Identify which cell holds the provided text, then report its [x, y] central coordinate. 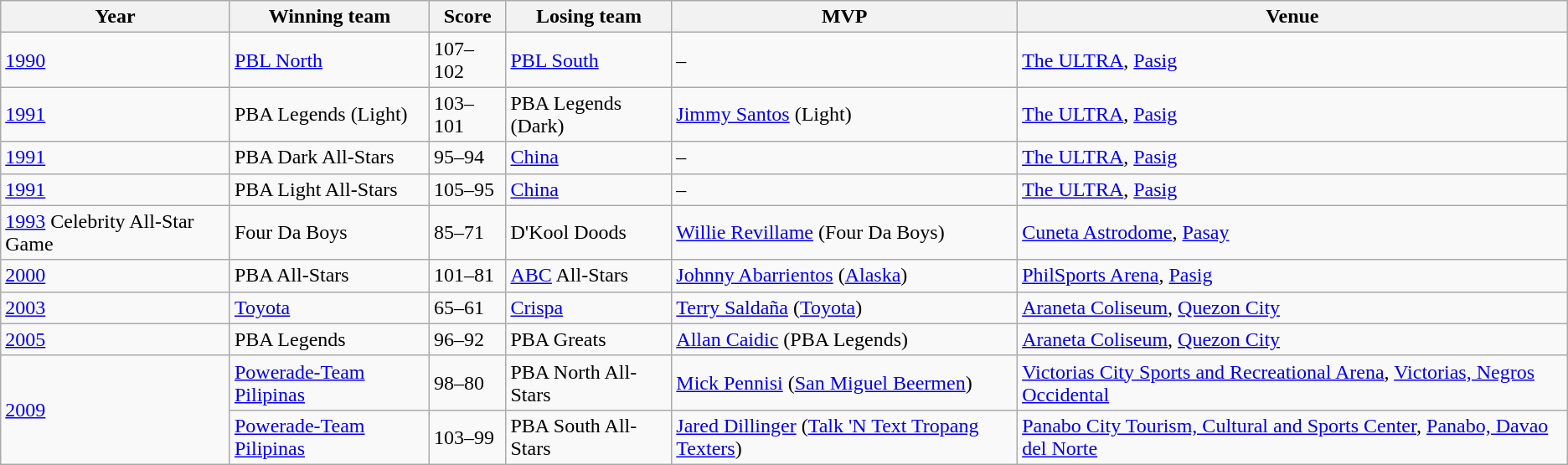
Venue [1293, 17]
PBL North [329, 60]
2009 [116, 410]
PBA Legends (Dark) [589, 114]
ABC All-Stars [589, 276]
Johnny Abarrientos (Alaska) [844, 276]
Four Da Boys [329, 233]
98–80 [467, 382]
Panabo City Tourism, Cultural and Sports Center, Panabo, Davao del Norte [1293, 437]
2005 [116, 339]
D'Kool Doods [589, 233]
1993 Celebrity All-Star Game [116, 233]
Crispa [589, 307]
PBA Light All-Stars [329, 189]
PBA All-Stars [329, 276]
2003 [116, 307]
PBA Legends (Light) [329, 114]
105–95 [467, 189]
PBL South [589, 60]
PBA South All-Stars [589, 437]
107–102 [467, 60]
PhilSports Arena, Pasig [1293, 276]
Score [467, 17]
PBA North All-Stars [589, 382]
Allan Caidic (PBA Legends) [844, 339]
96–92 [467, 339]
Victorias City Sports and Recreational Arena, Victorias, Negros Occidental [1293, 382]
Willie Revillame (Four Da Boys) [844, 233]
1990 [116, 60]
Jimmy Santos (Light) [844, 114]
Toyota [329, 307]
65–61 [467, 307]
PBA Legends [329, 339]
Jared Dillinger (Talk 'N Text Tropang Texters) [844, 437]
Losing team [589, 17]
103–99 [467, 437]
95–94 [467, 158]
101–81 [467, 276]
PBA Dark All-Stars [329, 158]
Winning team [329, 17]
85–71 [467, 233]
Cuneta Astrodome, Pasay [1293, 233]
2000 [116, 276]
MVP [844, 17]
Terry Saldaña (Toyota) [844, 307]
Mick Pennisi (San Miguel Beermen) [844, 382]
Year [116, 17]
PBA Greats [589, 339]
103–101 [467, 114]
